Determine the [x, y] coordinate at the center of the cell enclosing the given text.  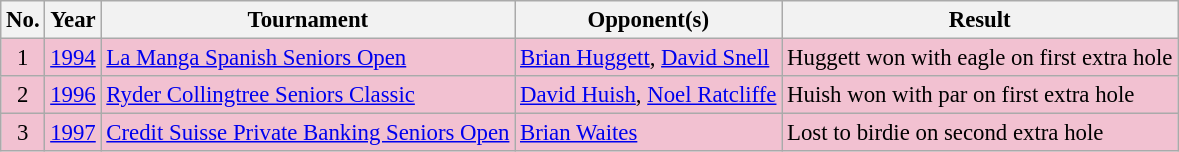
Credit Suisse Private Banking Seniors Open [308, 133]
David Huish, Noel Ratcliffe [648, 95]
Result [980, 20]
La Manga Spanish Seniors Open [308, 58]
Brian Huggett, David Snell [648, 58]
Ryder Collingtree Seniors Classic [308, 95]
3 [23, 133]
Lost to birdie on second extra hole [980, 133]
2 [23, 95]
1 [23, 58]
Huish won with par on first extra hole [980, 95]
1997 [73, 133]
1994 [73, 58]
Huggett won with eagle on first extra hole [980, 58]
No. [23, 20]
Tournament [308, 20]
Year [73, 20]
Brian Waites [648, 133]
Opponent(s) [648, 20]
1996 [73, 95]
